Output the [X, Y] coordinate of the center of the cell containing the given text.  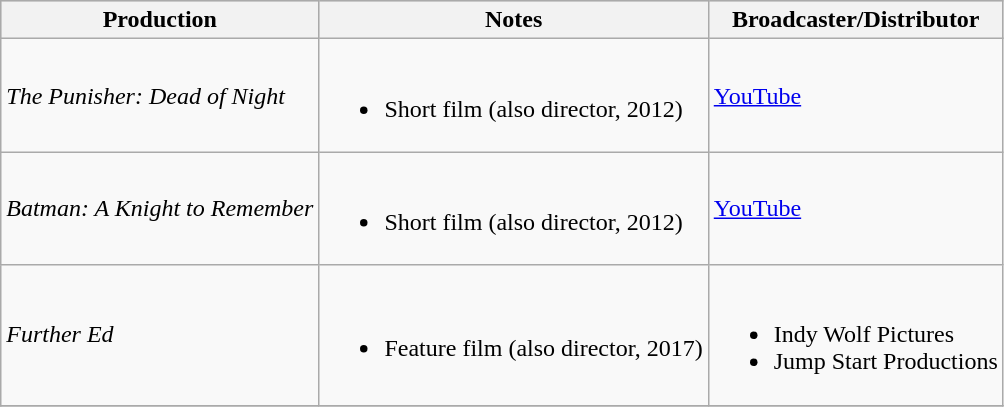
Feature film (also director, 2017) [514, 335]
Notes [514, 20]
Broadcaster/Distributor [856, 20]
Further Ed [160, 335]
Production [160, 20]
Indy Wolf PicturesJump Start Productions [856, 335]
Batman: A Knight to Remember [160, 208]
The Punisher: Dead of Night [160, 96]
